From the cell containing the given text, extract its center point as (x, y) coordinate. 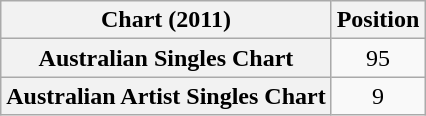
9 (378, 96)
Australian Singles Chart (166, 58)
Australian Artist Singles Chart (166, 96)
95 (378, 58)
Chart (2011) (166, 20)
Position (378, 20)
